Return the [x, y] coordinate for the center point of the cell that contains the specified text.  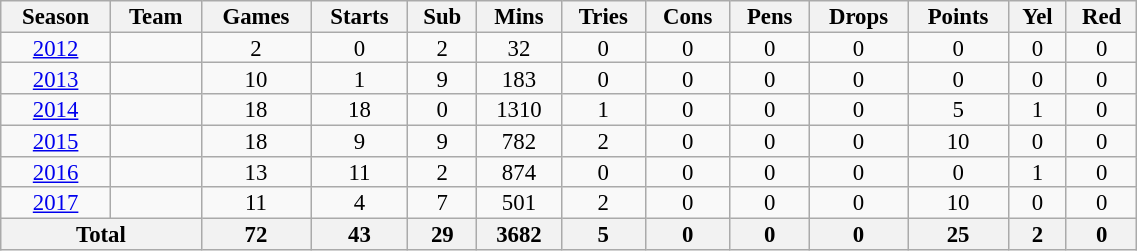
3682 [520, 234]
Starts [360, 16]
2015 [56, 140]
Pens [770, 16]
782 [520, 140]
Red [1101, 16]
2012 [56, 48]
43 [360, 234]
2014 [56, 110]
2017 [56, 204]
Yel [1037, 16]
29 [442, 234]
Points [958, 16]
874 [520, 172]
72 [256, 234]
13 [256, 172]
25 [958, 234]
Team [156, 16]
Games [256, 16]
Drops [858, 16]
2016 [56, 172]
Tries [603, 16]
4 [360, 204]
501 [520, 204]
1310 [520, 110]
Total [101, 234]
Mins [520, 16]
32 [520, 48]
2013 [56, 78]
Cons [688, 16]
7 [442, 204]
Season [56, 16]
183 [520, 78]
Sub [442, 16]
